Provide the [X, Y] coordinate of the cell's center where the given text is located.  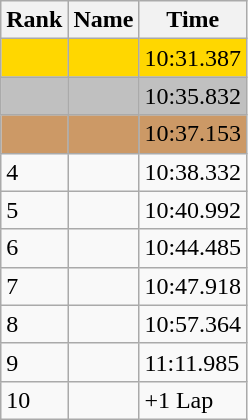
5 [34, 210]
10:31.387 [193, 58]
10:38.332 [193, 172]
7 [34, 286]
10:40.992 [193, 210]
10 [34, 400]
6 [34, 248]
+1 Lap [193, 400]
10:35.832 [193, 96]
4 [34, 172]
Time [193, 20]
10:47.918 [193, 286]
8 [34, 324]
10:37.153 [193, 134]
9 [34, 362]
Name [104, 20]
Rank [34, 20]
11:11.985 [193, 362]
10:44.485 [193, 248]
10:57.364 [193, 324]
